Scan for the cell matching the given text and deliver its (x, y) coordinate at center. 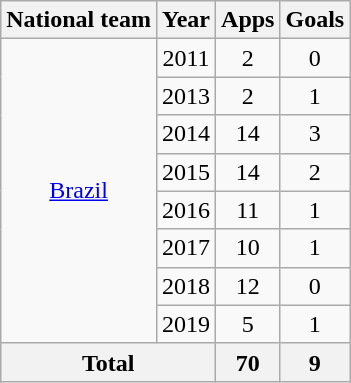
Goals (315, 20)
10 (248, 248)
70 (248, 362)
National team (79, 20)
2015 (186, 172)
2013 (186, 96)
2019 (186, 324)
2017 (186, 248)
9 (315, 362)
3 (315, 134)
Year (186, 20)
2014 (186, 134)
Brazil (79, 191)
5 (248, 324)
Total (108, 362)
2018 (186, 286)
2016 (186, 210)
2011 (186, 58)
12 (248, 286)
Apps (248, 20)
11 (248, 210)
